Locate the cell with the specified text and output its (x, y) center coordinate. 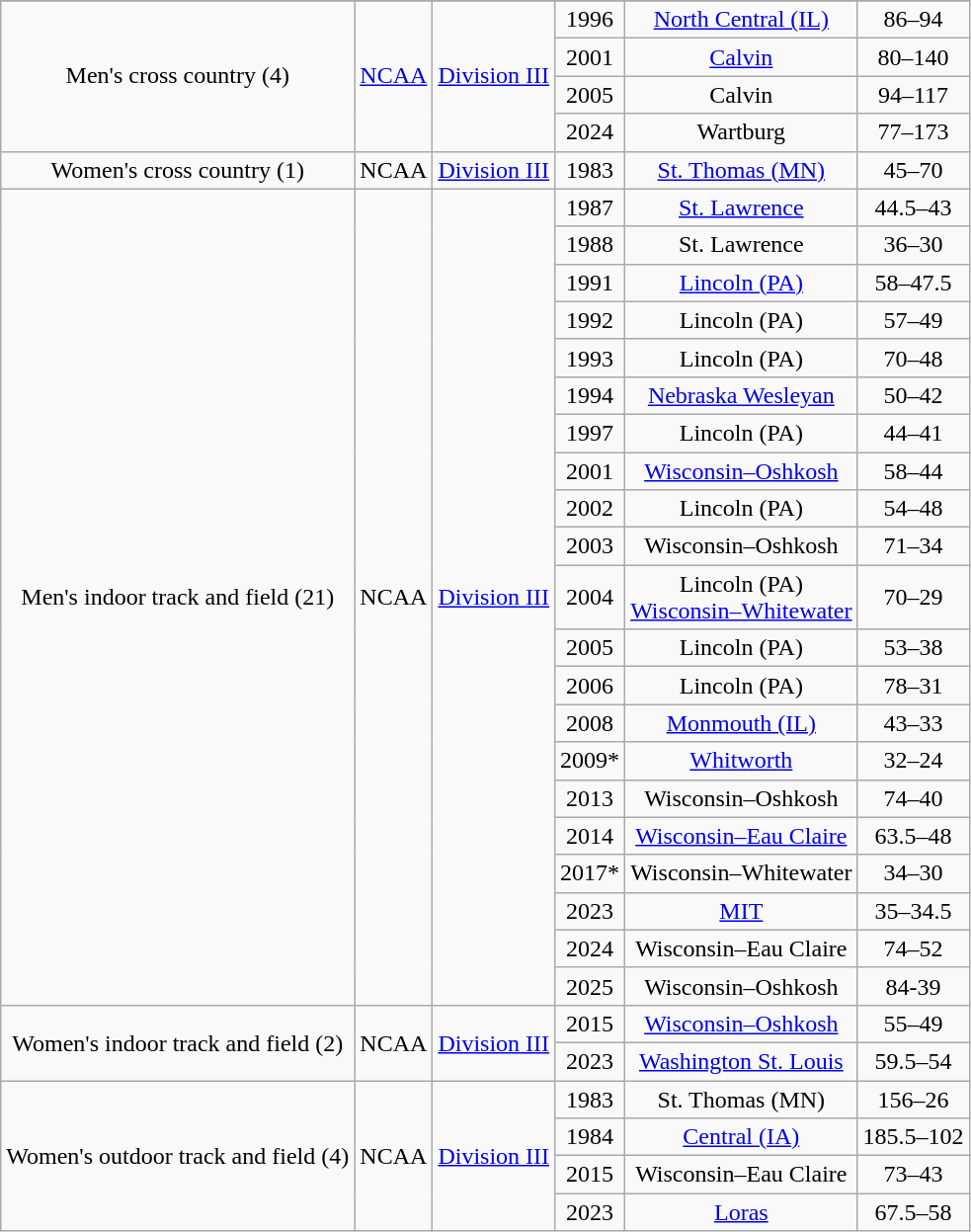
Women's outdoor track and field (4) (178, 1156)
1996 (591, 20)
2004 (591, 597)
2003 (591, 546)
185.5–102 (913, 1137)
1994 (591, 395)
54–48 (913, 509)
2002 (591, 509)
Central (IA) (741, 1137)
45–70 (913, 170)
Wartburg (741, 132)
1987 (591, 207)
55–49 (913, 1024)
1997 (591, 433)
2006 (591, 686)
2017* (591, 873)
70–29 (913, 597)
57–49 (913, 320)
84-39 (913, 986)
2013 (591, 798)
1988 (591, 245)
71–34 (913, 546)
50–42 (913, 395)
53–38 (913, 648)
94–117 (913, 95)
77–173 (913, 132)
34–30 (913, 873)
86–94 (913, 20)
Men's indoor track and field (21) (178, 597)
74–52 (913, 948)
2008 (591, 723)
2009* (591, 761)
1992 (591, 320)
59.5–54 (913, 1061)
MIT (741, 911)
80–140 (913, 57)
Men's cross country (4) (178, 76)
58–47.5 (913, 283)
2025 (591, 986)
44.5–43 (913, 207)
North Central (IL) (741, 20)
73–43 (913, 1175)
1991 (591, 283)
Washington St. Louis (741, 1061)
74–40 (913, 798)
Women's cross country (1) (178, 170)
1993 (591, 358)
36–30 (913, 245)
Lincoln (PA)Wisconsin–Whitewater (741, 597)
35–34.5 (913, 911)
43–33 (913, 723)
67.5–58 (913, 1212)
Women's indoor track and field (2) (178, 1042)
2014 (591, 836)
63.5–48 (913, 836)
70–48 (913, 358)
Monmouth (IL) (741, 723)
Whitworth (741, 761)
58–44 (913, 471)
156–26 (913, 1100)
1984 (591, 1137)
44–41 (913, 433)
Loras (741, 1212)
Nebraska Wesleyan (741, 395)
78–31 (913, 686)
32–24 (913, 761)
Wisconsin–Whitewater (741, 873)
